Scan for the cell matching the given text and deliver its (X, Y) coordinate at center. 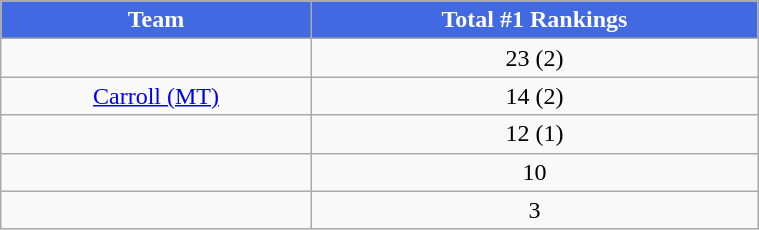
Team (156, 20)
Total #1 Rankings (534, 20)
3 (534, 210)
14 (2) (534, 96)
Carroll (MT) (156, 96)
23 (2) (534, 58)
10 (534, 172)
12 (1) (534, 134)
